Return the [X, Y] coordinate for the center point of the cell that contains the specified text.  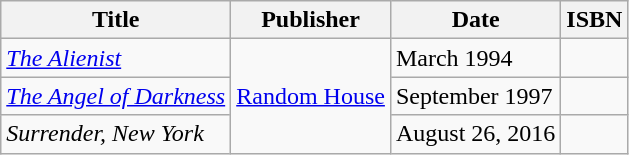
Random House [311, 96]
The Angel of Darkness [116, 96]
August 26, 2016 [475, 134]
Title [116, 20]
The Alienist [116, 58]
September 1997 [475, 96]
Surrender, New York [116, 134]
Date [475, 20]
March 1994 [475, 58]
Publisher [311, 20]
ISBN [594, 20]
